Search for the cell housing the specified text and yield its [x, y] center coordinate. 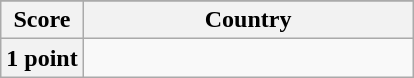
Score [42, 20]
Country [248, 20]
1 point [42, 58]
